From the cell containing the given text, extract its center point as [x, y] coordinate. 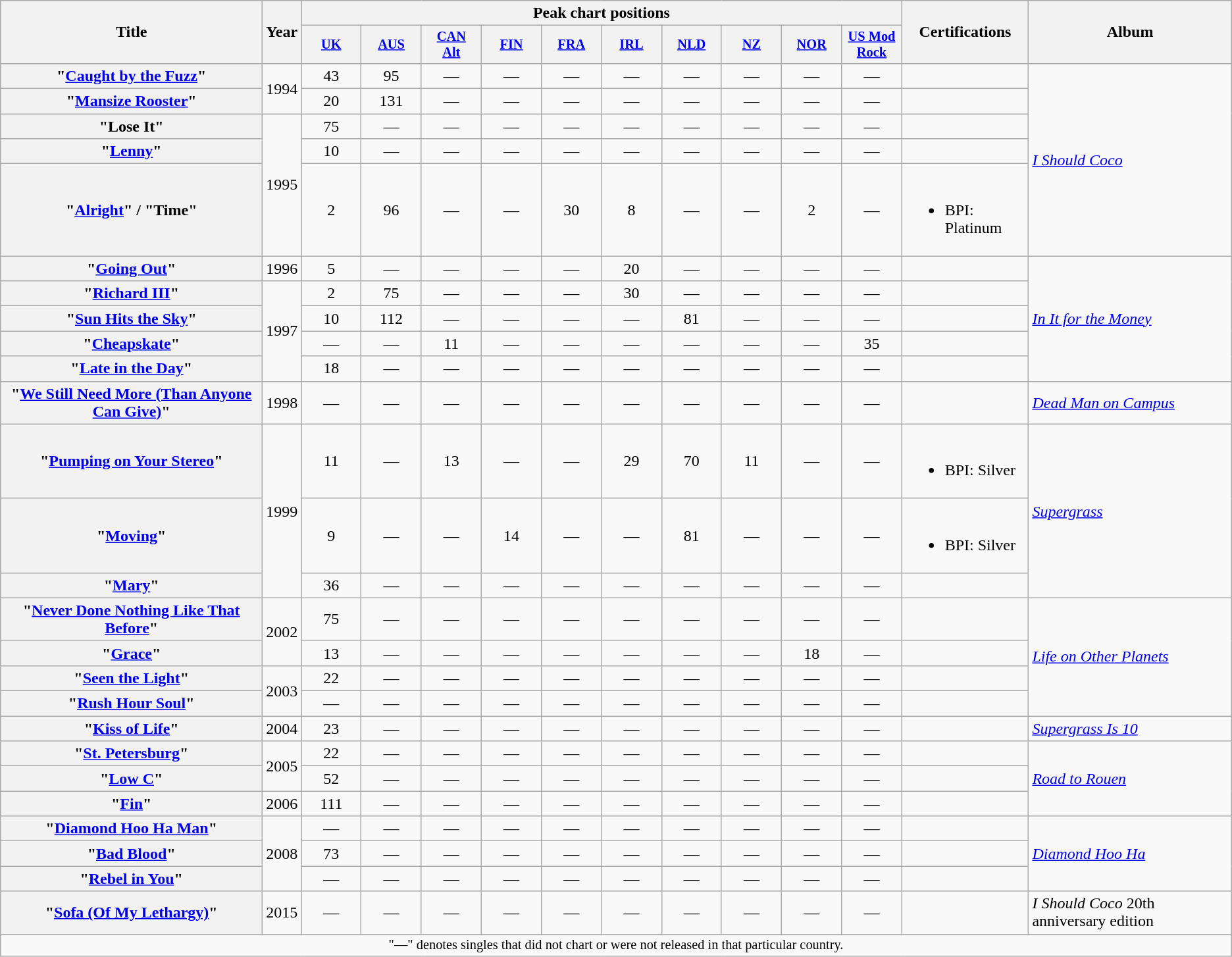
29 [632, 461]
Supergrass [1130, 511]
2005 [282, 766]
96 [391, 210]
"Bad Blood" [132, 854]
"Going Out" [132, 269]
Dead Man on Campus [1130, 403]
FRA [571, 45]
"Lenny" [132, 151]
"Caught by the Fuzz" [132, 76]
CANAlt [451, 45]
8 [632, 210]
36 [332, 585]
2002 [282, 632]
"—" denotes singles that did not chart or were not released in that particular country. [616, 945]
Supergrass Is 10 [1130, 729]
FIN [511, 45]
Year [282, 32]
"Late in the Day" [132, 369]
1995 [282, 185]
35 [871, 344]
"Lose It" [132, 126]
1996 [282, 269]
"Mansize Rooster" [132, 101]
Peak chart positions [602, 13]
Road to Rouen [1130, 779]
"Mary" [132, 585]
2004 [282, 729]
2015 [282, 912]
43 [332, 76]
Diamond Hoo Ha [1130, 854]
IRL [632, 45]
95 [391, 76]
1999 [282, 511]
In It for the Money [1130, 319]
2003 [282, 690]
111 [332, 804]
"Low C" [132, 779]
"Cheapskate" [132, 344]
"Sun Hits the Sky" [132, 319]
UK [332, 45]
Certifications [965, 32]
NLD [691, 45]
"Never Done Nothing Like That Before" [132, 619]
1994 [282, 88]
"Kiss of Life" [132, 729]
1997 [282, 331]
Title [132, 32]
23 [332, 729]
70 [691, 461]
Life on Other Planets [1130, 657]
"Sofa (Of My Lethargy)" [132, 912]
"Moving" [132, 536]
5 [332, 269]
Album [1130, 32]
52 [332, 779]
I Should Coco 20th anniversary edition [1130, 912]
NZ [752, 45]
2006 [282, 804]
NOR [812, 45]
"Pumping on Your Stereo" [132, 461]
BPI: Platinum [965, 210]
1998 [282, 403]
2008 [282, 854]
AUS [391, 45]
"Fin" [132, 804]
"Rush Hour Soul" [132, 704]
I Should Coco [1130, 159]
112 [391, 319]
"Alright" / "Time" [132, 210]
73 [332, 854]
9 [332, 536]
"St. Petersburg" [132, 754]
"Richard III" [132, 294]
"Diamond Hoo Ha Man" [132, 829]
"Seen the Light" [132, 678]
"Rebel in You" [132, 879]
"We Still Need More (Than Anyone Can Give)" [132, 403]
14 [511, 536]
"Grace" [132, 653]
US Mod Rock [871, 45]
131 [391, 101]
